From the cell containing the given text, extract its center point as (X, Y) coordinate. 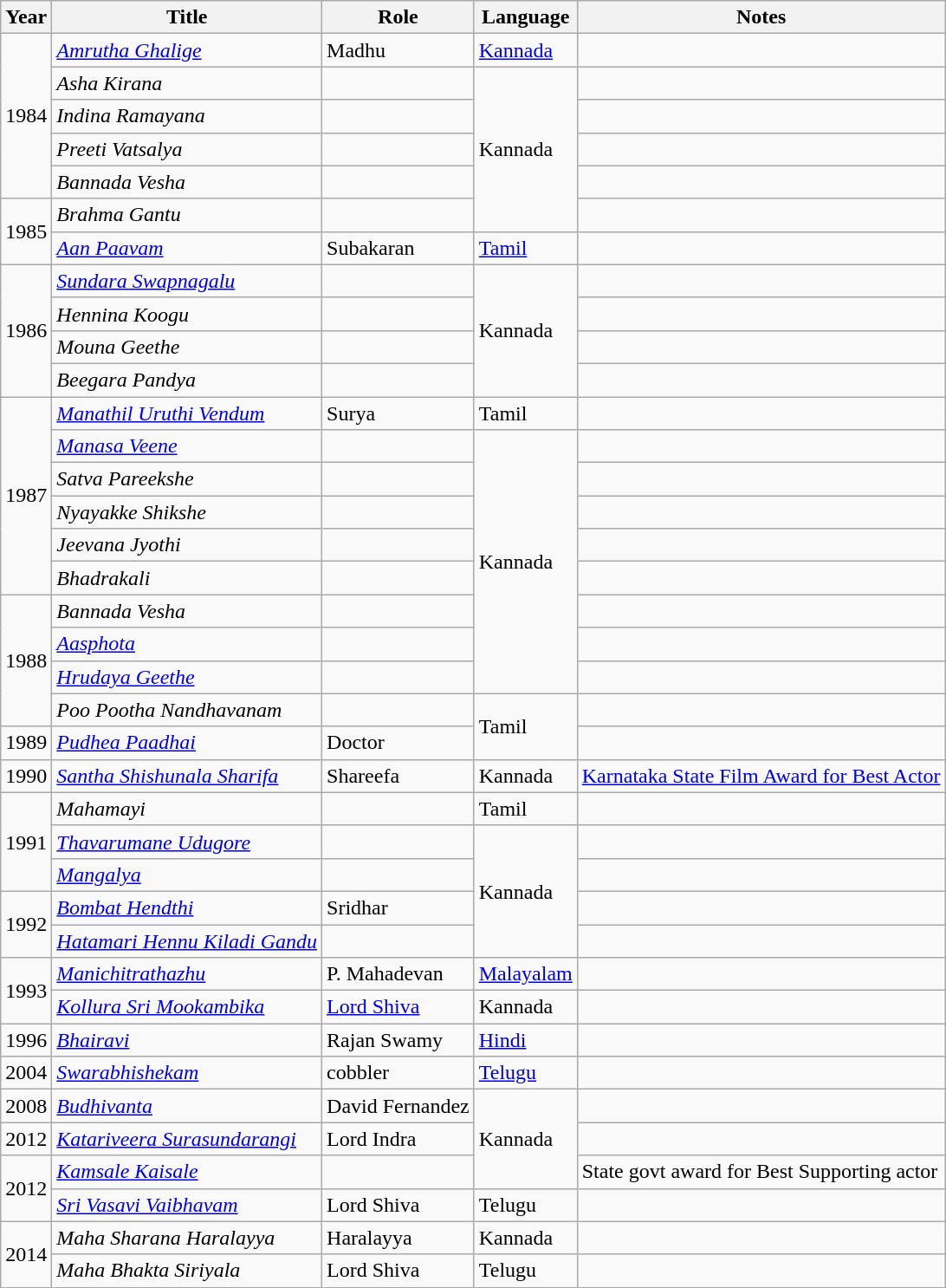
Thavarumane Udugore (187, 842)
Mouna Geethe (187, 347)
Satva Pareekshe (187, 479)
2008 (26, 1106)
Madhu (398, 50)
Bhairavi (187, 1040)
Jeevana Jyothi (187, 545)
1984 (26, 116)
Malayalam (525, 974)
Mangalya (187, 875)
2004 (26, 1073)
Manathil Uruthi Vendum (187, 413)
Preeti Vatsalya (187, 149)
Hindi (525, 1040)
State govt award for Best Supporting actor (761, 1172)
1986 (26, 330)
Mahamayi (187, 809)
Manasa Veene (187, 446)
Aasphota (187, 644)
1990 (26, 776)
1991 (26, 842)
Maha Sharana Haralayya (187, 1238)
Poo Pootha Nandhavanam (187, 710)
Sridhar (398, 907)
Year (26, 17)
1996 (26, 1040)
P. Mahadevan (398, 974)
Sundara Swapnagalu (187, 281)
Notes (761, 17)
Haralayya (398, 1238)
1992 (26, 924)
Beegara Pandya (187, 380)
Bombat Hendthi (187, 907)
Maha Bhakta Siriyala (187, 1271)
1993 (26, 991)
Shareefa (398, 776)
2014 (26, 1254)
Title (187, 17)
Subakaran (398, 248)
Swarabhishekam (187, 1073)
1988 (26, 660)
Doctor (398, 743)
Indina Ramayana (187, 116)
Lord Indra (398, 1139)
Hatamari Hennu Kiladi Gandu (187, 940)
Aan Paavam (187, 248)
Role (398, 17)
Bhadrakali (187, 578)
David Fernandez (398, 1106)
1987 (26, 496)
Hrudaya Geethe (187, 677)
Pudhea Paadhai (187, 743)
1989 (26, 743)
Asha Kirana (187, 83)
cobbler (398, 1073)
Hennina Koogu (187, 314)
Rajan Swamy (398, 1040)
Surya (398, 413)
Brahma Gantu (187, 215)
Kamsale Kaisale (187, 1172)
Katariveera Surasundarangi (187, 1139)
Manichitrathazhu (187, 974)
Amrutha Ghalige (187, 50)
Budhivanta (187, 1106)
Santha Shishunala Sharifa (187, 776)
Sri Vasavi Vaibhavam (187, 1205)
1985 (26, 231)
Language (525, 17)
Karnataka State Film Award for Best Actor (761, 776)
Kollura Sri Mookambika (187, 1007)
Nyayakke Shikshe (187, 512)
